Return the (x, y) coordinate for the center point of the cell that contains the specified text.  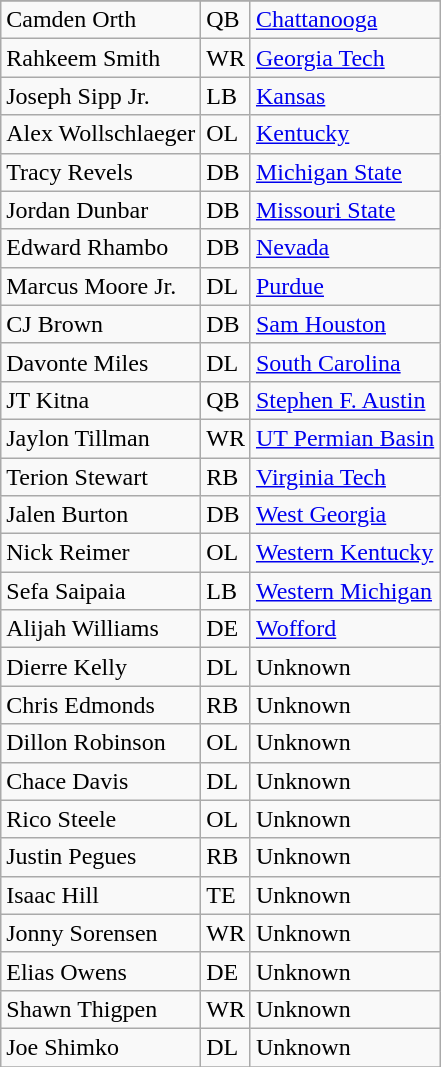
Purdue (344, 286)
CJ Brown (101, 324)
Joe Shimko (101, 1047)
Kansas (344, 96)
Joseph Sipp Jr. (101, 96)
Edward Rhambo (101, 248)
Isaac Hill (101, 895)
UT Permian Basin (344, 438)
Chace Davis (101, 781)
West Georgia (344, 515)
Georgia Tech (344, 58)
TE (226, 895)
Alex Wollschlaeger (101, 134)
Tracy Revels (101, 172)
Jordan Dunbar (101, 210)
Alijah Williams (101, 629)
Marcus Moore Jr. (101, 286)
Michigan State (344, 172)
Justin Pegues (101, 857)
Stephen F. Austin (344, 400)
Kentucky (344, 134)
Chris Edmonds (101, 705)
Davonte Miles (101, 362)
Dillon Robinson (101, 743)
Rico Steele (101, 819)
Rahkeem Smith (101, 58)
Shawn Thigpen (101, 1009)
Virginia Tech (344, 477)
Jonny Sorensen (101, 933)
Elias Owens (101, 971)
Nick Reimer (101, 553)
Chattanooga (344, 20)
Jaylon Tillman (101, 438)
Missouri State (344, 210)
Jalen Burton (101, 515)
JT Kitna (101, 400)
Terion Stewart (101, 477)
Nevada (344, 248)
Sam Houston (344, 324)
Western Michigan (344, 591)
Wofford (344, 629)
Camden Orth (101, 20)
Dierre Kelly (101, 667)
Sefa Saipaia (101, 591)
Western Kentucky (344, 553)
South Carolina (344, 362)
